Scan for the cell matching the given text and deliver its (X, Y) coordinate at center. 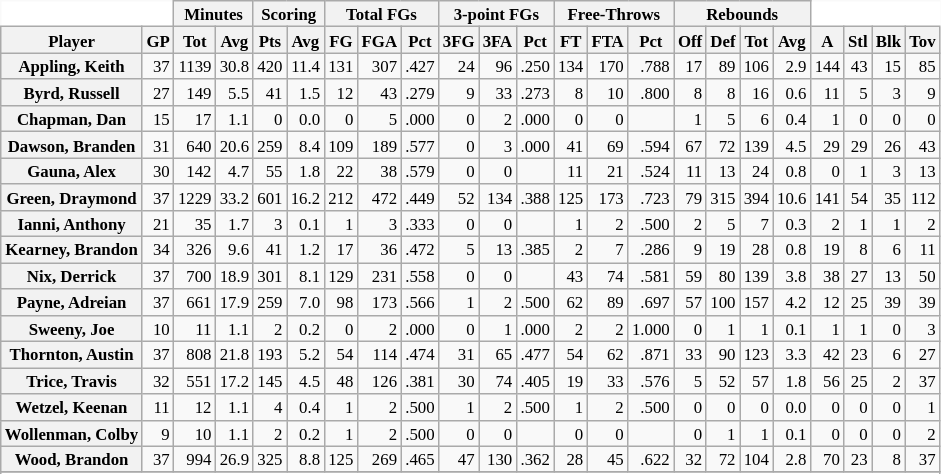
326 (195, 250)
20.6 (235, 145)
56 (828, 381)
Wollenman, Colby (72, 433)
123 (756, 355)
67 (690, 145)
.576 (651, 381)
.474 (420, 355)
700 (195, 276)
17.9 (235, 302)
.579 (420, 171)
661 (195, 302)
2.9 (792, 66)
Off (690, 40)
315 (722, 197)
Appling, Keith (72, 66)
Stl (858, 40)
.449 (420, 197)
170 (608, 66)
1.7 (235, 224)
Player (72, 40)
FTA (608, 40)
.723 (651, 197)
Sweeny, Joe (72, 328)
Total FGs (382, 14)
Wetzel, Keenan (72, 407)
142 (195, 171)
.465 (420, 459)
231 (379, 276)
.405 (535, 381)
11.4 (306, 66)
65 (498, 355)
5.5 (235, 93)
4.7 (235, 171)
16 (756, 93)
131 (340, 66)
1229 (195, 197)
.273 (535, 93)
16.2 (306, 197)
36 (379, 250)
Byrd, Russell (72, 93)
.524 (651, 171)
Chapman, Dan (72, 119)
994 (195, 459)
145 (270, 381)
59 (690, 276)
Minutes (214, 14)
Def (722, 40)
112 (922, 197)
157 (756, 302)
.427 (420, 66)
.333 (420, 224)
9.6 (235, 250)
149 (195, 93)
640 (195, 145)
70 (828, 459)
69 (608, 145)
Gauna, Alex (72, 171)
212 (340, 197)
80 (722, 276)
808 (195, 355)
96 (498, 66)
Thornton, Austin (72, 355)
Dawson, Branden (72, 145)
Wood, Brandon (72, 459)
601 (270, 197)
8.1 (306, 276)
.279 (420, 93)
551 (195, 381)
Blk (888, 40)
1.5 (306, 93)
90 (722, 355)
A (828, 40)
GP (158, 40)
50 (922, 276)
7.0 (306, 302)
34 (158, 250)
394 (756, 197)
.477 (535, 355)
.577 (420, 145)
Nix, Derrick (72, 276)
21.8 (235, 355)
Tov (922, 40)
85 (922, 66)
8.4 (306, 145)
100 (722, 302)
.385 (535, 250)
130 (498, 459)
55 (270, 171)
1139 (195, 66)
45 (608, 459)
104 (756, 459)
.388 (535, 197)
79 (690, 197)
.788 (651, 66)
3FA (498, 40)
26.9 (235, 459)
Rebounds (742, 14)
1.2 (306, 250)
.250 (535, 66)
193 (270, 355)
4 (270, 407)
.381 (420, 381)
8.8 (306, 459)
307 (379, 66)
269 (379, 459)
2.8 (792, 459)
129 (340, 276)
114 (379, 355)
47 (459, 459)
33.2 (235, 197)
30.8 (235, 66)
10.6 (792, 197)
.594 (651, 145)
.362 (535, 459)
141 (828, 197)
3-point FGs (496, 14)
1.000 (651, 328)
Pts (270, 40)
.622 (651, 459)
472 (379, 197)
3.8 (792, 276)
3.3 (792, 355)
22 (340, 171)
.566 (420, 302)
48 (340, 381)
4.2 (792, 302)
0.6 (792, 93)
0.3 (792, 224)
Ianni, Anthony (72, 224)
.472 (420, 250)
Green, Draymond (72, 197)
.286 (651, 250)
.697 (651, 302)
5.2 (306, 355)
Kearney, Brandon (72, 250)
.871 (651, 355)
18.9 (235, 276)
420 (270, 66)
3FG (459, 40)
17.2 (235, 381)
189 (379, 145)
.558 (420, 276)
106 (756, 66)
126 (379, 381)
301 (270, 276)
.800 (651, 93)
Payne, Adreian (72, 302)
144 (828, 66)
FG (340, 40)
325 (270, 459)
98 (340, 302)
Free-Throws (614, 14)
FGA (379, 40)
42 (828, 355)
109 (340, 145)
.581 (651, 276)
Trice, Travis (72, 381)
FT (570, 40)
Scoring (288, 14)
26 (888, 145)
